Identify which cell holds the provided text, then report its (x, y) central coordinate. 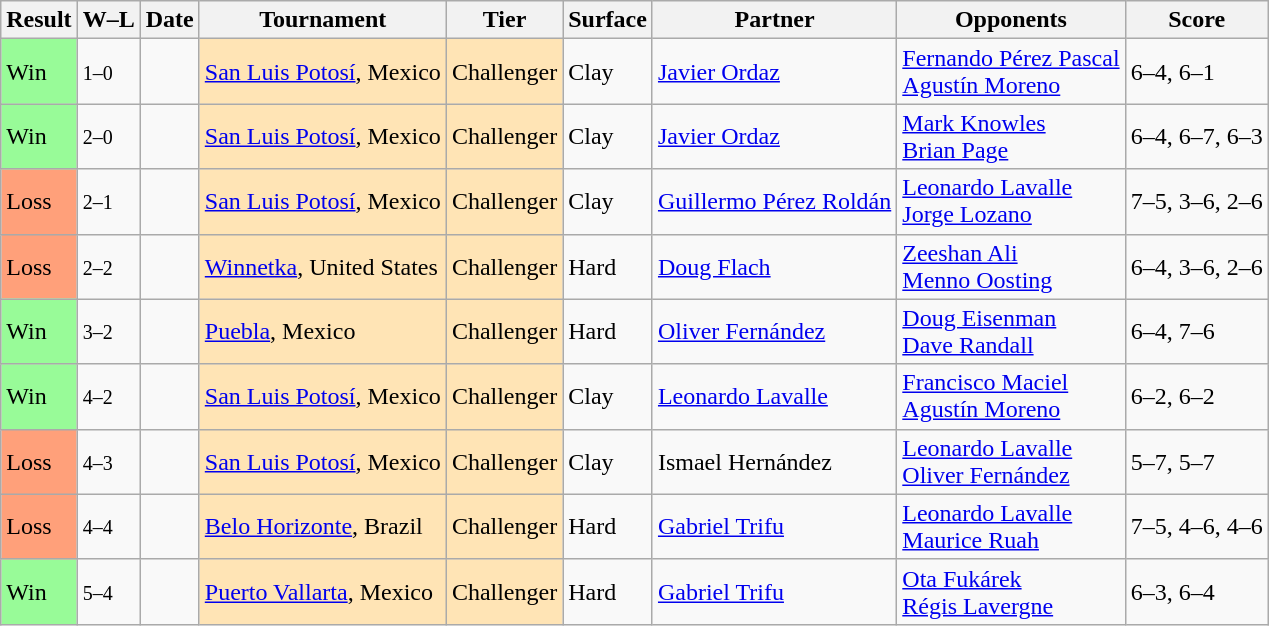
6–4, 3–6, 2–6 (1196, 266)
Doug Flach (774, 266)
4–4 (108, 526)
Tournament (322, 20)
Leonardo Lavalle Oliver Fernández (1011, 462)
4–3 (108, 462)
7–5, 3–6, 2–6 (1196, 202)
Belo Horizonte, Brazil (322, 526)
4–2 (108, 396)
W–L (108, 20)
6–4, 6–1 (1196, 72)
Oliver Fernández (774, 332)
Fernando Pérez Pascal Agustín Moreno (1011, 72)
Ota Fukárek Régis Lavergne (1011, 592)
1–0 (108, 72)
Tier (504, 20)
2–0 (108, 136)
5–7, 5–7 (1196, 462)
Leonardo Lavalle Maurice Ruah (1011, 526)
6–4, 7–6 (1196, 332)
6–4, 6–7, 6–3 (1196, 136)
Guillermo Pérez Roldán (774, 202)
2–1 (108, 202)
Winnetka, United States (322, 266)
Partner (774, 20)
Score (1196, 20)
Mark Knowles Brian Page (1011, 136)
Result (39, 20)
Doug Eisenman Dave Randall (1011, 332)
7–5, 4–6, 4–6 (1196, 526)
2–2 (108, 266)
Leonardo Lavalle Jorge Lozano (1011, 202)
Surface (608, 20)
3–2 (108, 332)
Puerto Vallarta, Mexico (322, 592)
Ismael Hernández (774, 462)
5–4 (108, 592)
Puebla, Mexico (322, 332)
Opponents (1011, 20)
Leonardo Lavalle (774, 396)
Zeeshan Ali Menno Oosting (1011, 266)
Date (170, 20)
Francisco Maciel Agustín Moreno (1011, 396)
6–3, 6–4 (1196, 592)
6–2, 6–2 (1196, 396)
